Return the (X, Y) coordinate for the center point of the cell that contains the specified text.  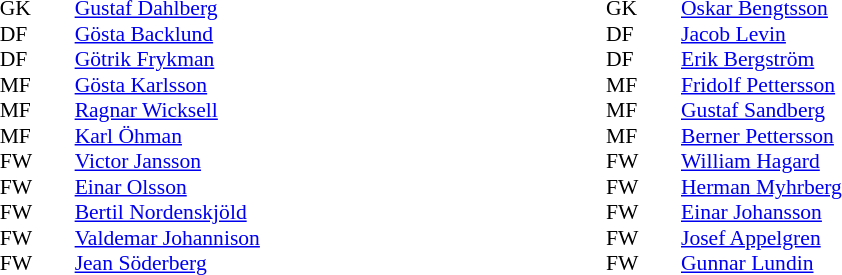
Valdemar Johannison (168, 238)
Berner Pettersson (762, 136)
Ragnar Wicksell (168, 111)
William Hagard (762, 161)
Gösta Backlund (168, 34)
Victor Jansson (168, 161)
Götrik Frykman (168, 59)
Gösta Karlsson (168, 85)
Bertil Nordenskjöld (168, 213)
Gustaf Sandberg (762, 111)
Karl Öhman (168, 136)
Herman Myhrberg (762, 187)
Einar Olsson (168, 187)
Erik Bergström (762, 59)
Einar Johansson (762, 213)
Josef Appelgren (762, 238)
Fridolf Pettersson (762, 85)
Jacob Levin (762, 34)
